Return [x, y] of the center of cell containing provided text 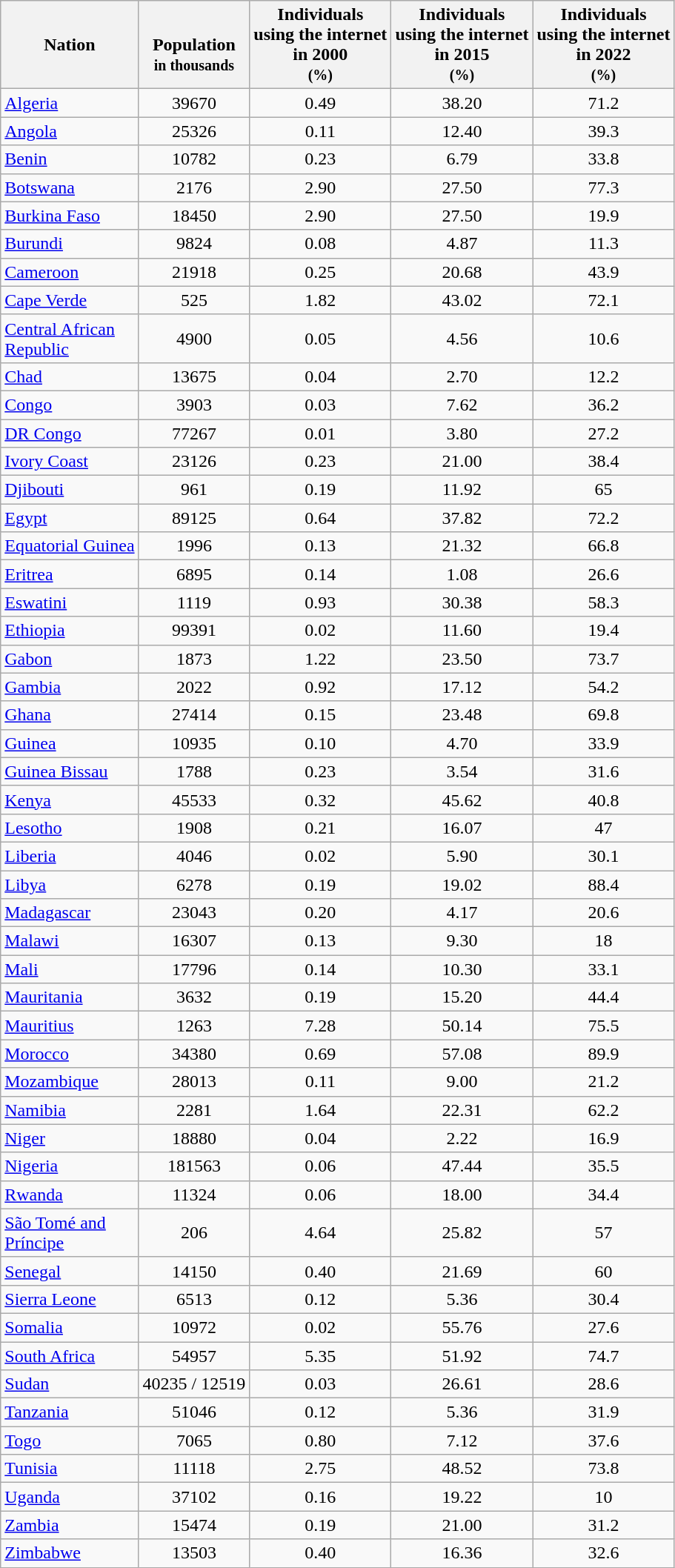
0.64 [320, 518]
1908 [194, 828]
16.07 [462, 828]
37.6 [603, 1441]
20.6 [603, 913]
28.6 [603, 1384]
47 [603, 828]
Individualsusing the internetin 2015(%) [462, 44]
Egypt [70, 518]
0.15 [320, 715]
Chad [70, 376]
Eswatini [70, 602]
10935 [194, 743]
2.75 [320, 1469]
5.35 [320, 1355]
0.92 [320, 687]
23.50 [462, 659]
60 [603, 1271]
Kenya [70, 800]
0.20 [320, 913]
11.60 [462, 631]
33.1 [603, 969]
10972 [194, 1327]
38.20 [462, 103]
51046 [194, 1412]
Ethiopia [70, 631]
Morocco [70, 1054]
54957 [194, 1355]
25326 [194, 131]
Botswana [70, 187]
99391 [194, 631]
43.9 [603, 272]
6278 [194, 884]
10.30 [462, 969]
0.08 [320, 244]
75.5 [603, 1026]
Nigeria [70, 1166]
18450 [194, 216]
54.2 [603, 687]
31.2 [603, 1525]
206 [194, 1233]
Nation [70, 44]
48.52 [462, 1469]
São Tomé andPríncipe [70, 1233]
Cameroon [70, 272]
17796 [194, 969]
Togo [70, 1441]
28013 [194, 1082]
Malawi [70, 941]
1996 [194, 546]
1119 [194, 602]
40.8 [603, 800]
17.12 [462, 687]
5.90 [462, 856]
20.68 [462, 272]
0.32 [320, 800]
Sierra Leone [70, 1299]
1.82 [320, 300]
65 [603, 490]
89125 [194, 518]
Senegal [70, 1271]
South Africa [70, 1355]
27414 [194, 715]
77.3 [603, 187]
Guinea Bissau [70, 771]
39670 [194, 103]
35.5 [603, 1166]
7.12 [462, 1441]
34380 [194, 1054]
39.3 [603, 131]
12.2 [603, 376]
Liberia [70, 856]
4900 [194, 338]
55.76 [462, 1327]
23126 [194, 462]
4.56 [462, 338]
4046 [194, 856]
34.4 [603, 1195]
Madagascar [70, 913]
9.30 [462, 941]
Congo [70, 405]
62.2 [603, 1110]
Somalia [70, 1327]
Equatorial Guinea [70, 546]
0.05 [320, 338]
Gambia [70, 687]
11118 [194, 1469]
Individualsusing the internetin 2022(%) [603, 44]
3.80 [462, 433]
Ghana [70, 715]
72.1 [603, 300]
45.62 [462, 800]
50.14 [462, 1026]
11.92 [462, 490]
10782 [194, 159]
6.79 [462, 159]
33.8 [603, 159]
10.6 [603, 338]
0.93 [320, 602]
181563 [194, 1166]
0.49 [320, 103]
7.28 [320, 1026]
4.64 [320, 1233]
23043 [194, 913]
Libya [70, 884]
66.8 [603, 546]
1873 [194, 659]
1263 [194, 1026]
57.08 [462, 1054]
33.9 [603, 743]
21.2 [603, 1082]
31.9 [603, 1412]
Mauritius [70, 1026]
Gabon [70, 659]
Angola [70, 131]
15.20 [462, 997]
1788 [194, 771]
45533 [194, 800]
Populationin thousands [194, 44]
0.21 [320, 828]
Tanzania [70, 1412]
73.7 [603, 659]
57 [603, 1233]
2022 [194, 687]
15474 [194, 1525]
74.7 [603, 1355]
2281 [194, 1110]
DR Congo [70, 433]
Guinea [70, 743]
30.38 [462, 602]
40235 / 12519 [194, 1384]
9824 [194, 244]
12.40 [462, 131]
58.3 [603, 602]
0.01 [320, 433]
0.80 [320, 1441]
6513 [194, 1299]
0.10 [320, 743]
1.08 [462, 574]
Ivory Coast [70, 462]
Rwanda [70, 1195]
23.48 [462, 715]
27.6 [603, 1327]
Central AfricanRepublic [70, 338]
Djibouti [70, 490]
7.62 [462, 405]
26.6 [603, 574]
7065 [194, 1441]
27.2 [603, 433]
2.70 [462, 376]
4.70 [462, 743]
2.22 [462, 1138]
16.9 [603, 1138]
Burundi [70, 244]
72.2 [603, 518]
525 [194, 300]
51.92 [462, 1355]
Zambia [70, 1525]
2176 [194, 187]
13503 [194, 1553]
1.22 [320, 659]
Eritrea [70, 574]
32.6 [603, 1553]
0.16 [320, 1497]
Benin [70, 159]
Cape Verde [70, 300]
9.00 [462, 1082]
11.3 [603, 244]
30.1 [603, 856]
73.8 [603, 1469]
38.4 [603, 462]
16.36 [462, 1553]
4.17 [462, 913]
77267 [194, 433]
19.4 [603, 631]
Mali [70, 969]
69.8 [603, 715]
16307 [194, 941]
Zimbabwe [70, 1553]
21918 [194, 272]
19.02 [462, 884]
37102 [194, 1497]
3903 [194, 405]
Sudan [70, 1384]
71.2 [603, 103]
10 [603, 1497]
47.44 [462, 1166]
43.02 [462, 300]
18880 [194, 1138]
Namibia [70, 1110]
21.69 [462, 1271]
89.9 [603, 1054]
3.54 [462, 771]
Lesotho [70, 828]
Individualsusing the internetin 2000(%) [320, 44]
19.9 [603, 216]
0.69 [320, 1054]
Mozambique [70, 1082]
22.31 [462, 1110]
11324 [194, 1195]
3632 [194, 997]
18 [603, 941]
13675 [194, 376]
6895 [194, 574]
961 [194, 490]
30.4 [603, 1299]
26.61 [462, 1384]
Tunisia [70, 1469]
21.32 [462, 546]
19.22 [462, 1497]
25.82 [462, 1233]
88.4 [603, 884]
31.6 [603, 771]
Burkina Faso [70, 216]
0.25 [320, 272]
18.00 [462, 1195]
Mauritania [70, 997]
4.87 [462, 244]
Uganda [70, 1497]
44.4 [603, 997]
36.2 [603, 405]
Algeria [70, 103]
1.64 [320, 1110]
14150 [194, 1271]
37.82 [462, 518]
Niger [70, 1138]
